Pinpoint the cell where the given text exists, returning its (X, Y) midpoint coordinate. 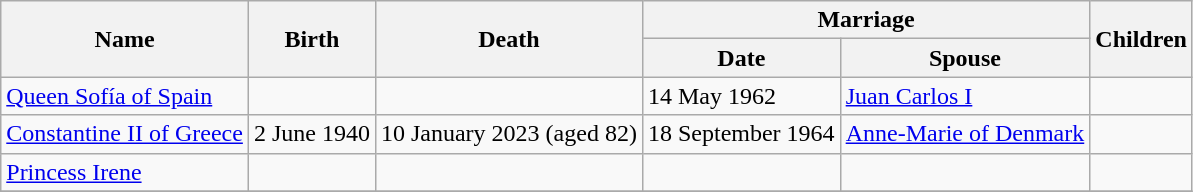
Spouse (965, 58)
Name (125, 39)
Children (1142, 39)
Queen Sofía of Spain (125, 96)
Date (741, 58)
14 May 1962 (741, 96)
Princess Irene (125, 172)
18 September 1964 (741, 134)
Juan Carlos I (965, 96)
Death (508, 39)
Birth (312, 39)
2 June 1940 (312, 134)
10 January 2023 (aged 82) (508, 134)
Constantine II of Greece (125, 134)
Anne-Marie of Denmark (965, 134)
Marriage (866, 20)
